Detect which cell encompasses the target text, then output its [x, y] center coordinate. 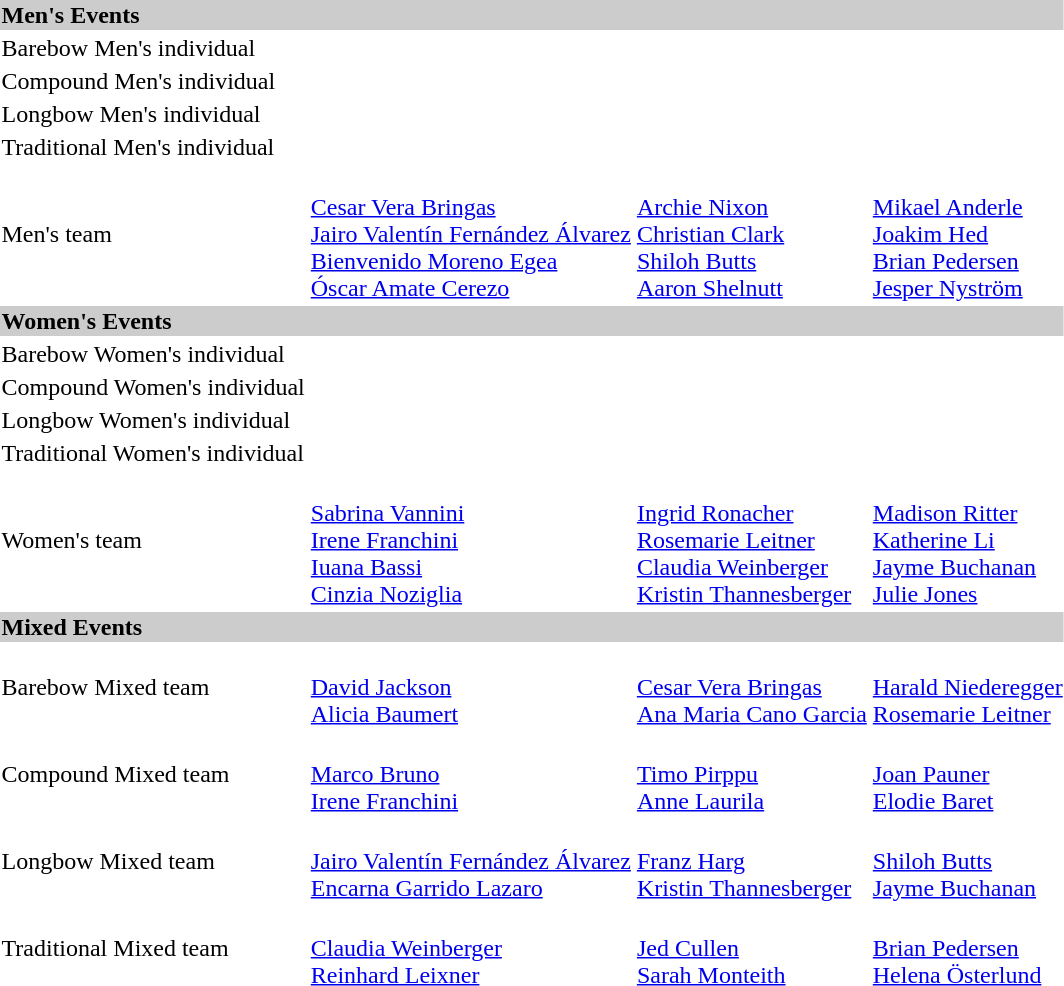
Barebow Men's individual [153, 48]
Men's Events [532, 15]
Barebow Mixed team [153, 687]
Longbow Women's individual [153, 420]
Compound Mixed team [153, 774]
David JacksonAlicia Baumert [470, 687]
Timo PirppuAnne Laurila [752, 774]
Women's Events [532, 321]
Madison RitterKatherine LiJayme BuchananJulie Jones [968, 540]
Barebow Women's individual [153, 354]
Longbow Men's individual [153, 114]
Shiloh ButtsJayme Buchanan [968, 861]
Traditional Men's individual [153, 147]
Compound Men's individual [153, 81]
Women's team [153, 540]
Joan PaunerElodie Baret [968, 774]
Cesar Vera BringasJairo Valentín Fernández ÁlvarezBienvenido Moreno EgeaÓscar Amate Cerezo [470, 234]
Mikael AnderleJoakim HedBrian PedersenJesper Nyström [968, 234]
Harald NiedereggerRosemarie Leitner [968, 687]
Traditional Women's individual [153, 453]
Archie NixonChristian ClarkShiloh ButtsAaron Shelnutt [752, 234]
Longbow Mixed team [153, 861]
Cesar Vera BringasAna Maria Cano Garcia [752, 687]
Compound Women's individual [153, 387]
Marco BrunoIrene Franchini [470, 774]
Sabrina VanniniIrene FranchiniIuana BassiCinzia Noziglia [470, 540]
Franz HargKristin Thannesberger [752, 861]
Jairo Valentín Fernández ÁlvarezEncarna Garrido Lazaro [470, 861]
Ingrid RonacherRosemarie LeitnerClaudia WeinbergerKristin Thannesberger [752, 540]
Men's team [153, 234]
Mixed Events [532, 627]
